Provide the [X, Y] coordinate of the cell's center where the given text is located.  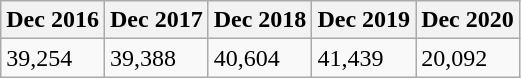
Dec 2018 [260, 20]
40,604 [260, 58]
Dec 2020 [468, 20]
Dec 2016 [53, 20]
41,439 [364, 58]
20,092 [468, 58]
Dec 2019 [364, 20]
39,388 [156, 58]
Dec 2017 [156, 20]
39,254 [53, 58]
